Return (x, y) of the center of cell containing provided text 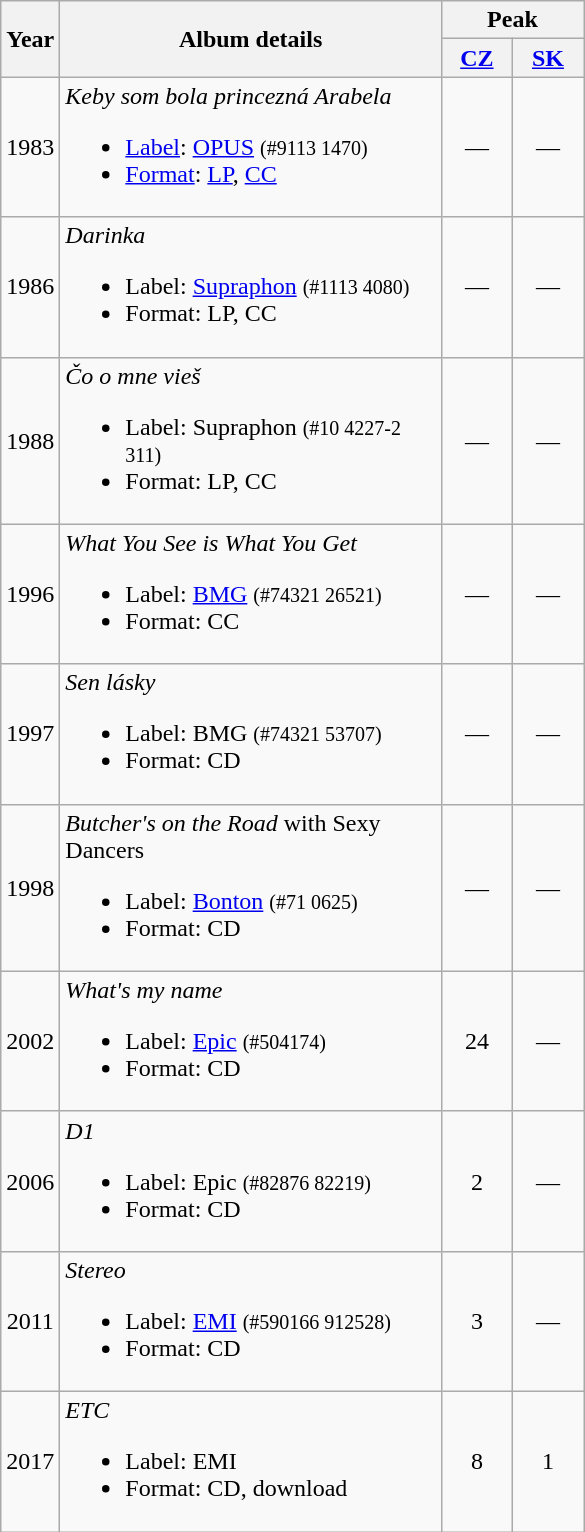
2006 (30, 1181)
ETCLabel: EMIFormat: CD, download (251, 1461)
What's my nameLabel: Epic (#504174)Format: CD (251, 1041)
DarinkaLabel: Supraphon (#1113 4080)Format: LP, CC (251, 287)
1 (548, 1461)
3 (476, 1321)
1997 (30, 734)
SK (548, 58)
2 (476, 1181)
What You See is What You GetLabel: BMG (#74321 26521)Format: CC (251, 594)
2002 (30, 1041)
Year (30, 39)
1988 (30, 440)
StereoLabel: EMI (#590166 912528)Format: CD (251, 1321)
1983 (30, 147)
Čo o mne viešLabel: Supraphon (#10 4227-2 311)Format: LP, CC (251, 440)
2011 (30, 1321)
1996 (30, 594)
Peak (512, 20)
D1Label: Epic (#82876 82219)Format: CD (251, 1181)
Butcher's on the Road with Sexy DancersLabel: Bonton (#71 0625)Format: CD (251, 888)
1986 (30, 287)
CZ (476, 58)
Album details (251, 39)
1998 (30, 888)
8 (476, 1461)
2017 (30, 1461)
Sen láskyLabel: BMG (#74321 53707)Format: CD (251, 734)
Keby som bola princezná ArabelaLabel: OPUS (#9113 1470)Format: LP, CC (251, 147)
24 (476, 1041)
